Capture the cell that displays the provided text and extract its [X, Y] central coordinate. 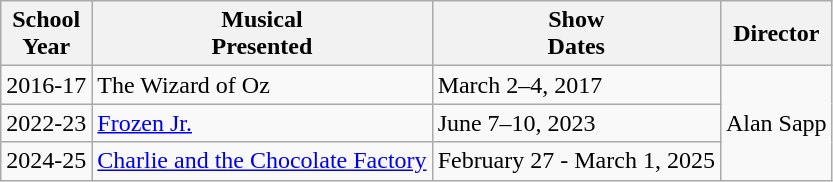
Charlie and the Chocolate Factory [262, 161]
June 7–10, 2023 [576, 123]
2016-17 [46, 85]
Alan Sapp [776, 123]
SchoolYear [46, 34]
February 27 - March 1, 2025 [576, 161]
March 2–4, 2017 [576, 85]
ShowDates [576, 34]
2022-23 [46, 123]
Director [776, 34]
The Wizard of Oz [262, 85]
Frozen Jr. [262, 123]
MusicalPresented [262, 34]
2024-25 [46, 161]
